Return (X, Y) of the center of cell containing provided text 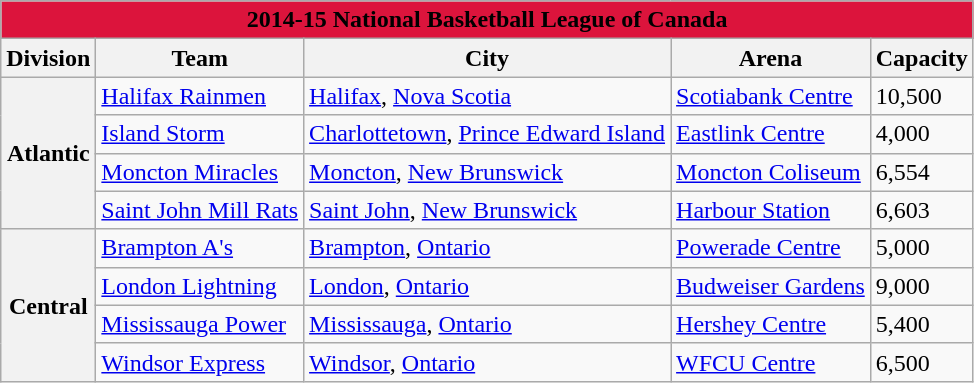
Mississauga, Ontario (488, 324)
Division (48, 58)
Hershey Centre (771, 324)
City (488, 58)
Harbour Station (771, 210)
Atlantic (48, 153)
Windsor, Ontario (488, 362)
Moncton, New Brunswick (488, 172)
Central (48, 305)
2014-15 National Basketball League of Canada (488, 20)
Island Storm (200, 134)
Brampton, Ontario (488, 248)
Saint John, New Brunswick (488, 210)
6,554 (922, 172)
Budweiser Gardens (771, 286)
5,400 (922, 324)
9,000 (922, 286)
Team (200, 58)
Halifax Rainmen (200, 96)
6,603 (922, 210)
Eastlink Centre (771, 134)
London, Ontario (488, 286)
Windsor Express (200, 362)
WFCU Centre (771, 362)
Moncton Coliseum (771, 172)
6,500 (922, 362)
5,000 (922, 248)
Charlottetown, Prince Edward Island (488, 134)
Scotiabank Centre (771, 96)
Moncton Miracles (200, 172)
10,500 (922, 96)
Mississauga Power (200, 324)
Capacity (922, 58)
Saint John Mill Rats (200, 210)
London Lightning (200, 286)
Brampton A's (200, 248)
Powerade Centre (771, 248)
Halifax, Nova Scotia (488, 96)
Arena (771, 58)
4,000 (922, 134)
